Locate the cell with the specified text and output its [x, y] center coordinate. 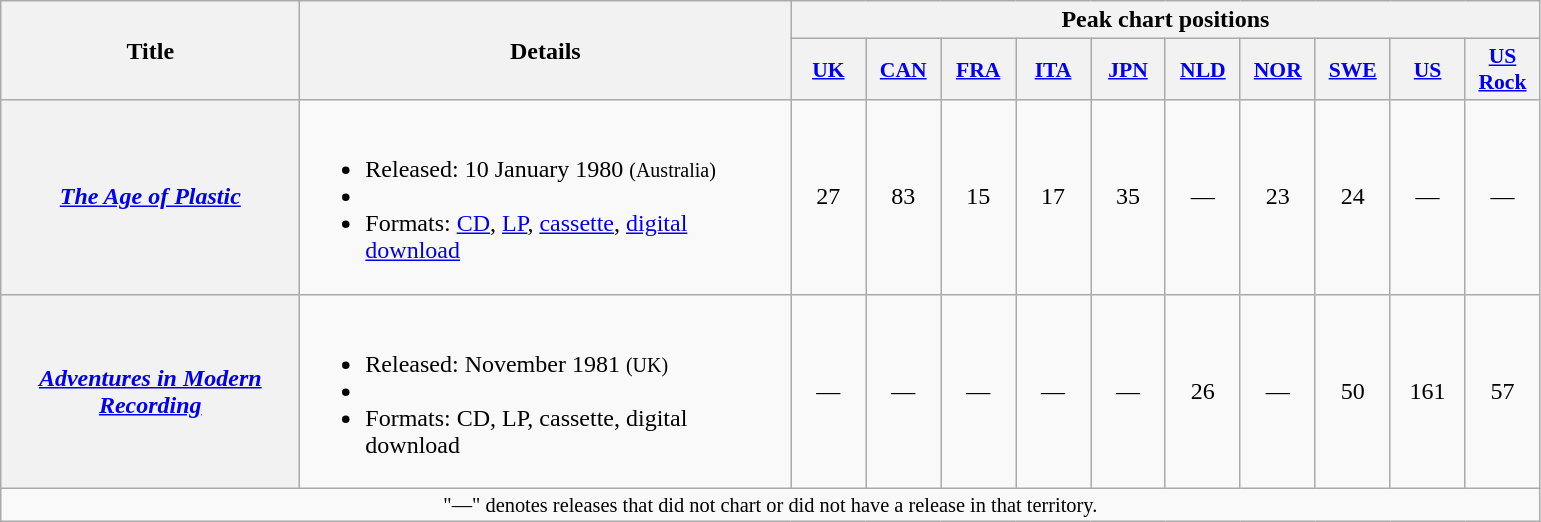
JPN [1128, 70]
NLD [1202, 70]
83 [904, 197]
161 [1428, 391]
35 [1128, 197]
FRA [978, 70]
CAN [904, 70]
Released: November 1981 (UK)Formats: CD, LP, cassette, digital download [546, 391]
Title [150, 50]
50 [1352, 391]
US [1428, 70]
Released: 10 January 1980 (Australia)Formats: CD, LP, cassette, digital download [546, 197]
Adventures in Modern Recording [150, 391]
ITA [1054, 70]
USRock [1502, 70]
27 [828, 197]
57 [1502, 391]
26 [1202, 391]
UK [828, 70]
NOR [1278, 70]
SWE [1352, 70]
17 [1054, 197]
"—" denotes releases that did not chart or did not have a release in that territory. [770, 505]
Peak chart positions [1166, 20]
The Age of Plastic [150, 197]
15 [978, 197]
23 [1278, 197]
24 [1352, 197]
Details [546, 50]
